Determine the (X, Y) coordinate at the center of the cell enclosing the given text.  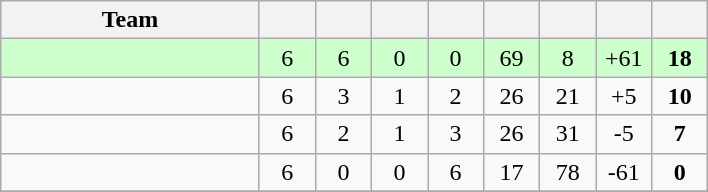
8 (568, 58)
-5 (624, 134)
-61 (624, 172)
21 (568, 96)
31 (568, 134)
+5 (624, 96)
69 (512, 58)
17 (512, 172)
+61 (624, 58)
7 (680, 134)
18 (680, 58)
Team (130, 20)
10 (680, 96)
78 (568, 172)
